Determine the [x, y] coordinate at the center of the cell enclosing the given text.  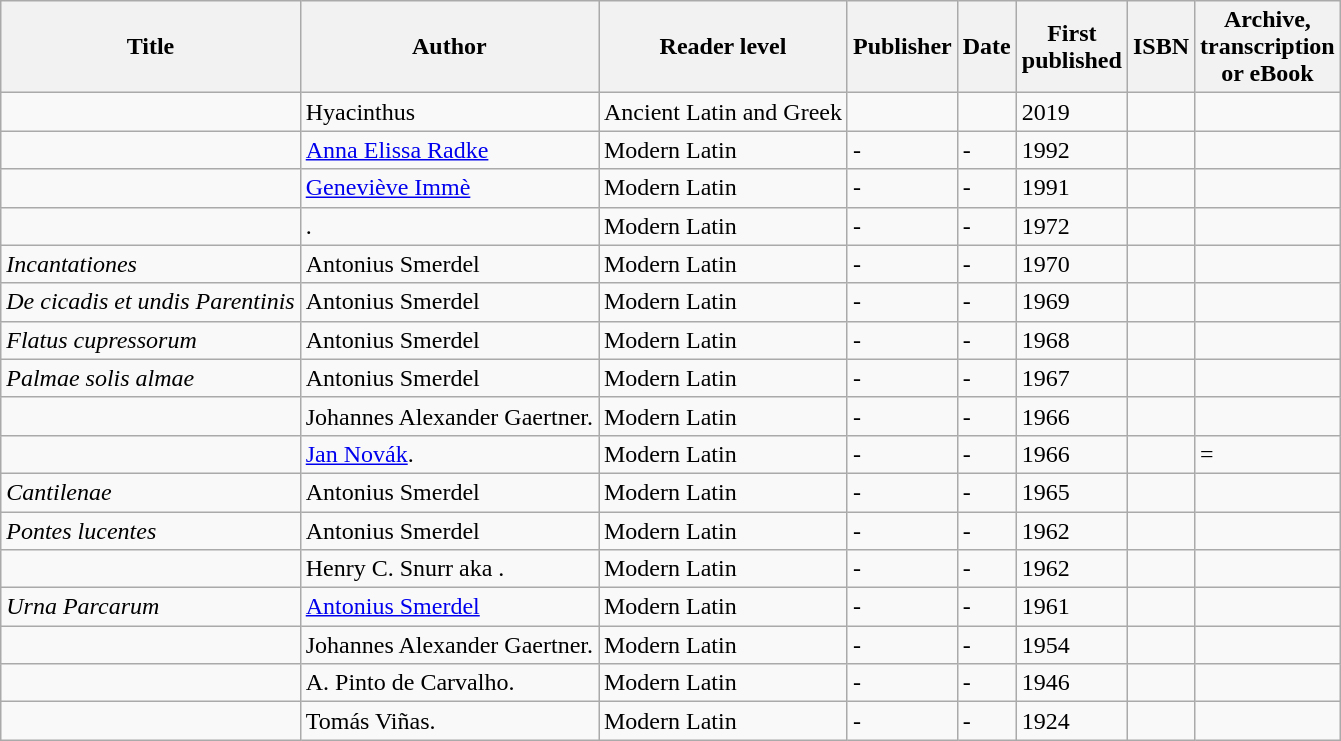
Archive,transcriptionor eBook [1268, 47]
1972 [1072, 226]
1991 [1072, 188]
A. Pinto de Carvalho. [449, 683]
Urna Parcarum [150, 607]
1965 [1072, 492]
Title [150, 47]
Geneviève Immè [449, 188]
Firstpublished [1072, 47]
Tomás Viñas. [449, 721]
2019 [1072, 112]
1946 [1072, 683]
1969 [1072, 302]
1992 [1072, 150]
. [449, 226]
Henry C. Snurr aka . [449, 569]
Jan Novák. [449, 454]
Reader level [722, 47]
1967 [1072, 378]
Pontes lucentes [150, 531]
Hyacinthus [449, 112]
Ancient Latin and Greek [722, 112]
Author [449, 47]
Flatus cupressorum [150, 340]
1954 [1072, 645]
Publisher [902, 47]
Anna Elissa Radke [449, 150]
1961 [1072, 607]
1968 [1072, 340]
= [1268, 454]
1970 [1072, 264]
Palmae solis almae [150, 378]
Cantilenae [150, 492]
De cicadis et undis Parentinis [150, 302]
ISBN [1160, 47]
Incantationes [150, 264]
1924 [1072, 721]
Date [986, 47]
